Provide the [X, Y] coordinate of the cell's center where the given text is located.  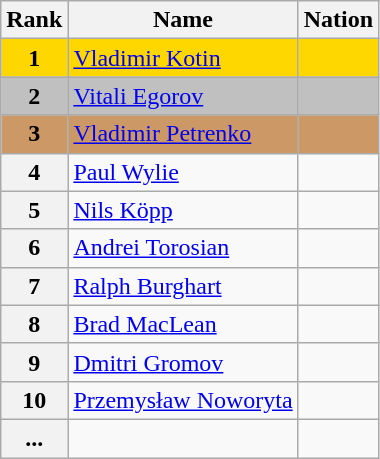
Vitali Egorov [183, 96]
5 [34, 210]
8 [34, 324]
2 [34, 96]
Vladimir Kotin [183, 58]
3 [34, 134]
Brad MacLean [183, 324]
Ralph Burghart [183, 286]
9 [34, 362]
10 [34, 400]
Nation [338, 20]
4 [34, 172]
1 [34, 58]
7 [34, 286]
Nils Köpp [183, 210]
Name [183, 20]
Dmitri Gromov [183, 362]
Rank [34, 20]
6 [34, 248]
Przemysław Noworyta [183, 400]
... [34, 438]
Vladimir Petrenko [183, 134]
Andrei Torosian [183, 248]
Paul Wylie [183, 172]
